Provide the (x, y) coordinate of the cell's center where the given text is located.  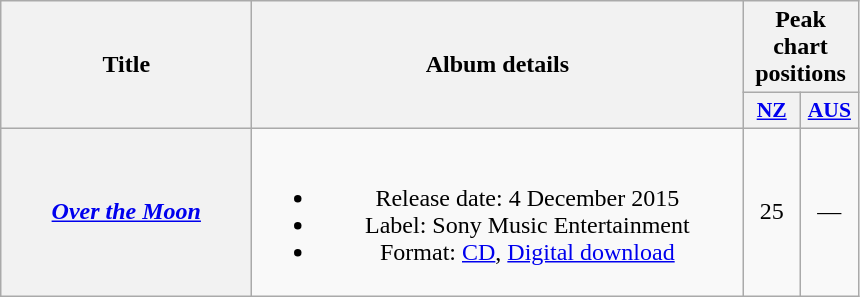
AUS (830, 111)
Release date: 4 December 2015Label: Sony Music EntertainmentFormat: CD, Digital download (498, 212)
— (830, 212)
25 (772, 212)
Peak chart positions (800, 47)
Over the Moon (126, 212)
Title (126, 65)
NZ (772, 111)
Album details (498, 65)
